Detect which cell encompasses the target text, then output its [x, y] center coordinate. 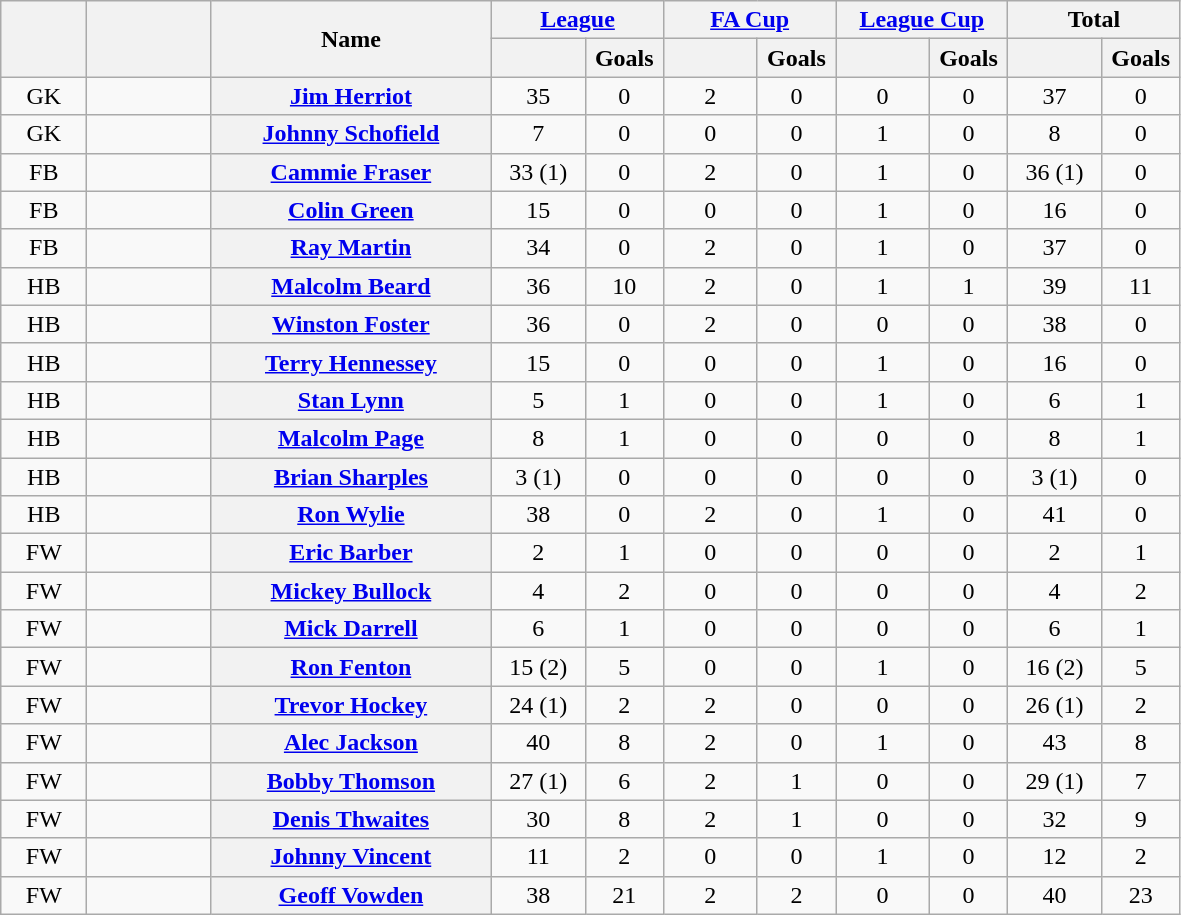
Johnny Schofield [350, 134]
Ron Fenton [350, 667]
34 [538, 248]
Winston Foster [350, 324]
Jim Herriot [350, 96]
12 [1055, 857]
Brian Sharples [350, 477]
36 (1) [1055, 172]
Geoff Vowden [350, 895]
Bobby Thomson [350, 781]
41 [1055, 515]
29 (1) [1055, 781]
39 [1055, 286]
33 (1) [538, 172]
9 [1140, 819]
43 [1055, 743]
Johnny Vincent [350, 857]
Mickey Bullock [350, 591]
10 [624, 286]
21 [624, 895]
FA Cup [750, 20]
Colin Green [350, 210]
Ron Wylie [350, 515]
Alec Jackson [350, 743]
23 [1140, 895]
32 [1055, 819]
Malcolm Page [350, 438]
26 (1) [1055, 705]
15 (2) [538, 667]
30 [538, 819]
24 (1) [538, 705]
Ray Martin [350, 248]
Mick Darrell [350, 629]
Total [1094, 20]
League [577, 20]
27 (1) [538, 781]
Malcolm Beard [350, 286]
35 [538, 96]
16 (2) [1055, 667]
Eric Barber [350, 553]
League Cup [922, 20]
Trevor Hockey [350, 705]
Terry Hennessey [350, 362]
Stan Lynn [350, 400]
Name [350, 39]
Denis Thwaites [350, 819]
Cammie Fraser [350, 172]
